For the text-containing cell, return its midpoint in [X, Y] coordinate format. 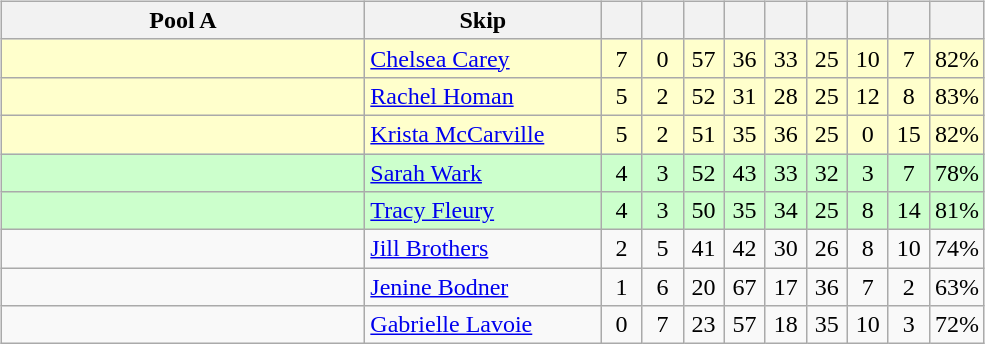
14 [908, 211]
34 [786, 211]
78% [956, 173]
32 [826, 173]
26 [826, 249]
81% [956, 211]
63% [956, 287]
31 [744, 96]
23 [704, 325]
Skip [483, 20]
Sarah Wark [483, 173]
Tracy Fleury [483, 211]
41 [704, 249]
Chelsea Carey [483, 58]
72% [956, 325]
20 [704, 287]
15 [908, 134]
Jenine Bodner [483, 287]
43 [744, 173]
Rachel Homan [483, 96]
50 [704, 211]
1 [622, 287]
12 [868, 96]
Krista McCarville [483, 134]
67 [744, 287]
Jill Brothers [483, 249]
42 [744, 249]
17 [786, 287]
51 [704, 134]
28 [786, 96]
6 [662, 287]
Gabrielle Lavoie [483, 325]
Pool A [183, 20]
74% [956, 249]
83% [956, 96]
18 [786, 325]
30 [786, 249]
